Extract the [X, Y] coordinate from the center of the cell holding the provided text.  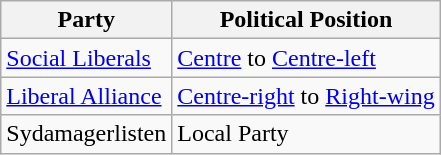
Party [86, 20]
Centre to Centre-left [306, 58]
Political Position [306, 20]
Social Liberals [86, 58]
Local Party [306, 134]
Sydamagerlisten [86, 134]
Liberal Alliance [86, 96]
Centre-right to Right-wing [306, 96]
